Extract the (x, y) coordinate from the center of the cell holding the provided text.  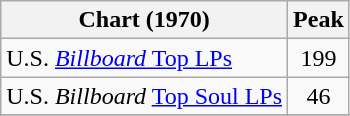
Chart (1970) (144, 20)
U.S. Billboard Top Soul LPs (144, 96)
199 (319, 58)
46 (319, 96)
U.S. Billboard Top LPs (144, 58)
Peak (319, 20)
